Detect which cell encompasses the target text, then output its (x, y) center coordinate. 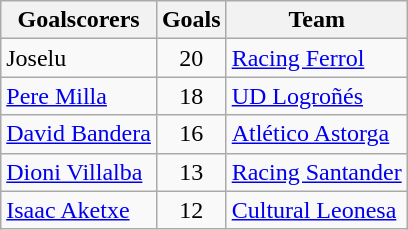
Racing Santander (316, 172)
Joselu (79, 58)
Racing Ferrol (316, 58)
Atlético Astorga (316, 134)
16 (191, 134)
UD Logroñés (316, 96)
18 (191, 96)
13 (191, 172)
Team (316, 20)
Pere Milla (79, 96)
Dioni Villalba (79, 172)
12 (191, 210)
Goals (191, 20)
David Bandera (79, 134)
Goalscorers (79, 20)
Isaac Aketxe (79, 210)
Cultural Leonesa (316, 210)
20 (191, 58)
